From the cell containing the given text, extract its center point as [x, y] coordinate. 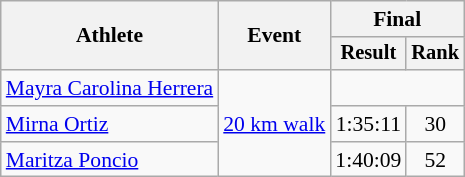
Rank [435, 54]
20 km walk [274, 124]
Mayra Carolina Herrera [110, 88]
1:35:11 [368, 124]
Mirna Ortiz [110, 124]
30 [435, 124]
Athlete [110, 36]
Final [397, 19]
Result [368, 54]
Event [274, 36]
